Return the [x, y] coordinate for the center point of the cell that contains the specified text.  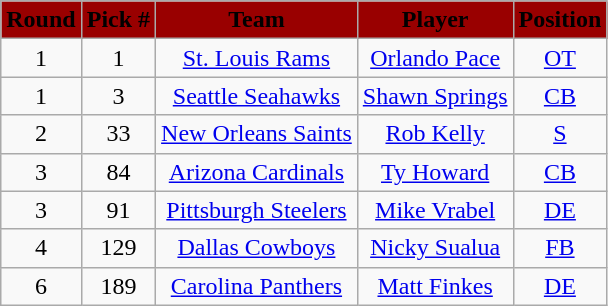
4 [41, 248]
Orlando Pace [435, 58]
Carolina Panthers [257, 286]
Seattle Seahawks [257, 96]
33 [118, 134]
FB [560, 248]
6 [41, 286]
Ty Howard [435, 172]
Player [435, 20]
Rob Kelly [435, 134]
Pittsburgh Steelers [257, 210]
2 [41, 134]
Mike Vrabel [435, 210]
St. Louis Rams [257, 58]
Position [560, 20]
Arizona Cardinals [257, 172]
91 [118, 210]
Matt Finkes [435, 286]
189 [118, 286]
84 [118, 172]
Dallas Cowboys [257, 248]
Team [257, 20]
S [560, 134]
Shawn Springs [435, 96]
New Orleans Saints [257, 134]
Nicky Sualua [435, 248]
Pick # [118, 20]
129 [118, 248]
OT [560, 58]
Round [41, 20]
